Search for the cell housing the specified text and yield its [x, y] center coordinate. 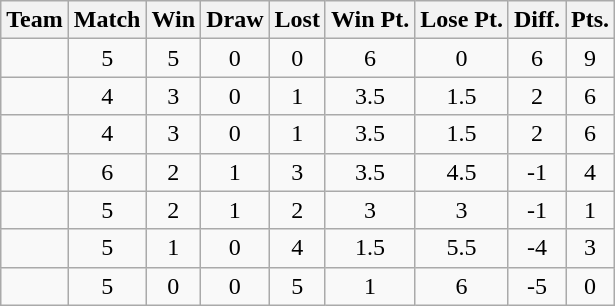
Team [35, 20]
5.5 [462, 248]
Lose Pt. [462, 20]
9 [590, 58]
Win [174, 20]
Pts. [590, 20]
Win Pt. [370, 20]
4.5 [462, 172]
-4 [536, 248]
Lost [297, 20]
Match [107, 20]
Diff. [536, 20]
-5 [536, 286]
Draw [235, 20]
